Determine the (X, Y) coordinate at the center of the cell enclosing the given text.  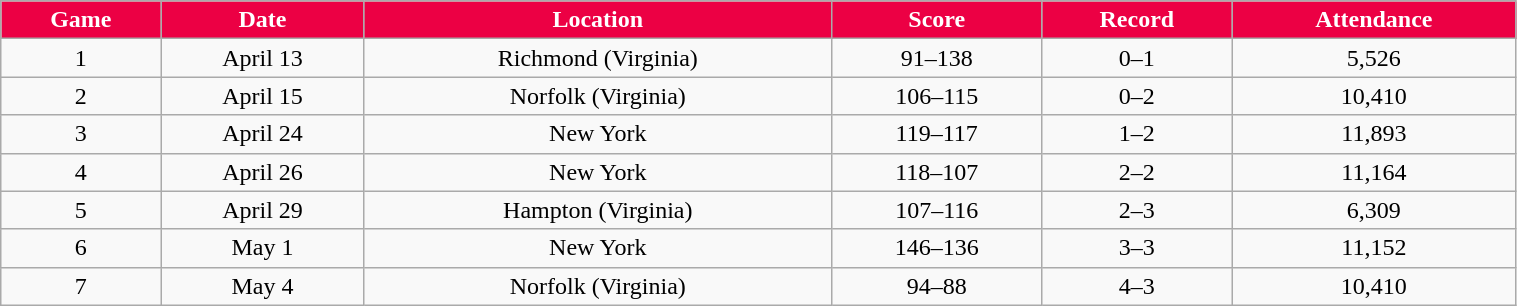
2–3 (1137, 210)
2–2 (1137, 172)
0–2 (1137, 96)
May 1 (262, 248)
146–136 (937, 248)
7 (81, 286)
4–3 (1137, 286)
Hampton (Virginia) (598, 210)
0–1 (1137, 58)
119–117 (937, 134)
1 (81, 58)
118–107 (937, 172)
Date (262, 20)
Location (598, 20)
6,309 (1374, 210)
Score (937, 20)
106–115 (937, 96)
3–3 (1137, 248)
11,893 (1374, 134)
94–88 (937, 286)
Attendance (1374, 20)
Richmond (Virginia) (598, 58)
April 13 (262, 58)
5,526 (1374, 58)
Record (1137, 20)
May 4 (262, 286)
6 (81, 248)
April 29 (262, 210)
91–138 (937, 58)
107–116 (937, 210)
3 (81, 134)
11,152 (1374, 248)
1–2 (1137, 134)
4 (81, 172)
April 24 (262, 134)
April 15 (262, 96)
Game (81, 20)
5 (81, 210)
2 (81, 96)
11,164 (1374, 172)
April 26 (262, 172)
